Detect which cell encompasses the target text, then output its [x, y] center coordinate. 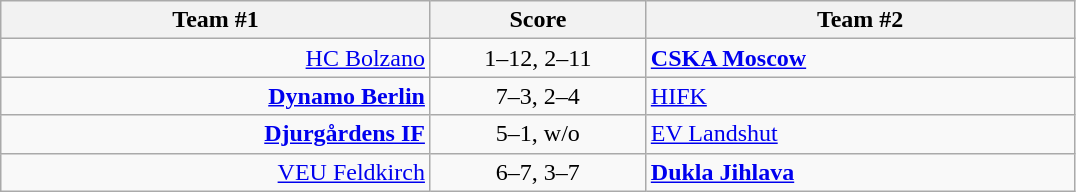
1–12, 2–11 [538, 58]
HC Bolzano [216, 58]
Score [538, 20]
HIFK [860, 96]
Dynamo Berlin [216, 96]
Team #1 [216, 20]
Dukla Jihlava [860, 172]
EV Landshut [860, 134]
Djurgårdens IF [216, 134]
6–7, 3–7 [538, 172]
CSKA Moscow [860, 58]
7–3, 2–4 [538, 96]
Team #2 [860, 20]
VEU Feldkirch [216, 172]
5–1, w/o [538, 134]
